Output the (X, Y) coordinate of the center of the cell containing the given text.  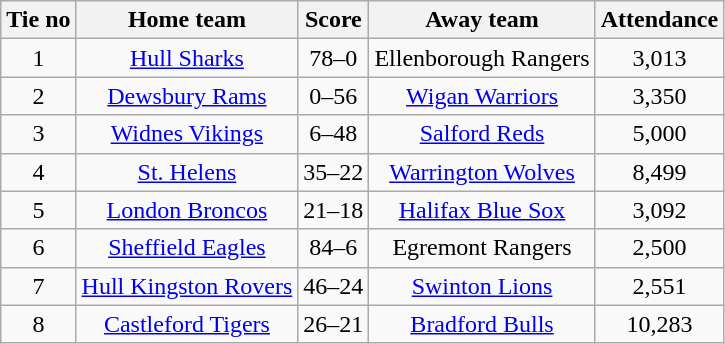
Warrington Wolves (482, 172)
3,350 (659, 96)
8,499 (659, 172)
Score (334, 20)
Salford Reds (482, 134)
Wigan Warriors (482, 96)
Home team (187, 20)
6 (38, 248)
Tie no (38, 20)
Away team (482, 20)
78–0 (334, 58)
8 (38, 324)
Castleford Tigers (187, 324)
2,500 (659, 248)
1 (38, 58)
2 (38, 96)
Widnes Vikings (187, 134)
35–22 (334, 172)
7 (38, 286)
Egremont Rangers (482, 248)
5,000 (659, 134)
6–48 (334, 134)
3 (38, 134)
46–24 (334, 286)
London Broncos (187, 210)
21–18 (334, 210)
10,283 (659, 324)
St. Helens (187, 172)
3,013 (659, 58)
5 (38, 210)
3,092 (659, 210)
Swinton Lions (482, 286)
4 (38, 172)
Halifax Blue Sox (482, 210)
26–21 (334, 324)
Bradford Bulls (482, 324)
Ellenborough Rangers (482, 58)
Hull Kingston Rovers (187, 286)
Hull Sharks (187, 58)
2,551 (659, 286)
Attendance (659, 20)
Sheffield Eagles (187, 248)
0–56 (334, 96)
84–6 (334, 248)
Dewsbury Rams (187, 96)
